Find where the given text appears and provide that cell's center as [X, Y] coordinate. 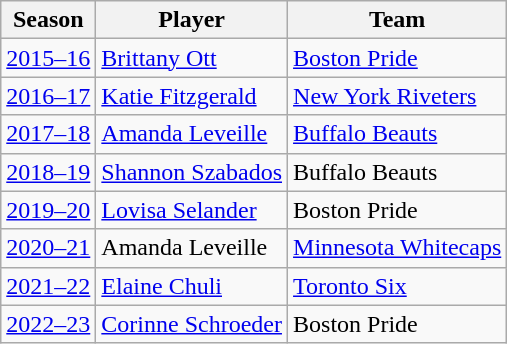
2017–18 [48, 134]
Team [398, 20]
New York Riveters [398, 96]
2019–20 [48, 210]
2016–17 [48, 96]
2021–22 [48, 286]
2022–23 [48, 324]
Toronto Six [398, 286]
Corinne Schroeder [192, 324]
Minnesota Whitecaps [398, 248]
Player [192, 20]
Brittany Ott [192, 58]
2015–16 [48, 58]
2018–19 [48, 172]
2020–21 [48, 248]
Season [48, 20]
Elaine Chuli [192, 286]
Katie Fitzgerald [192, 96]
Lovisa Selander [192, 210]
Shannon Szabados [192, 172]
